Scan for the cell matching the given text and deliver its [X, Y] coordinate at center. 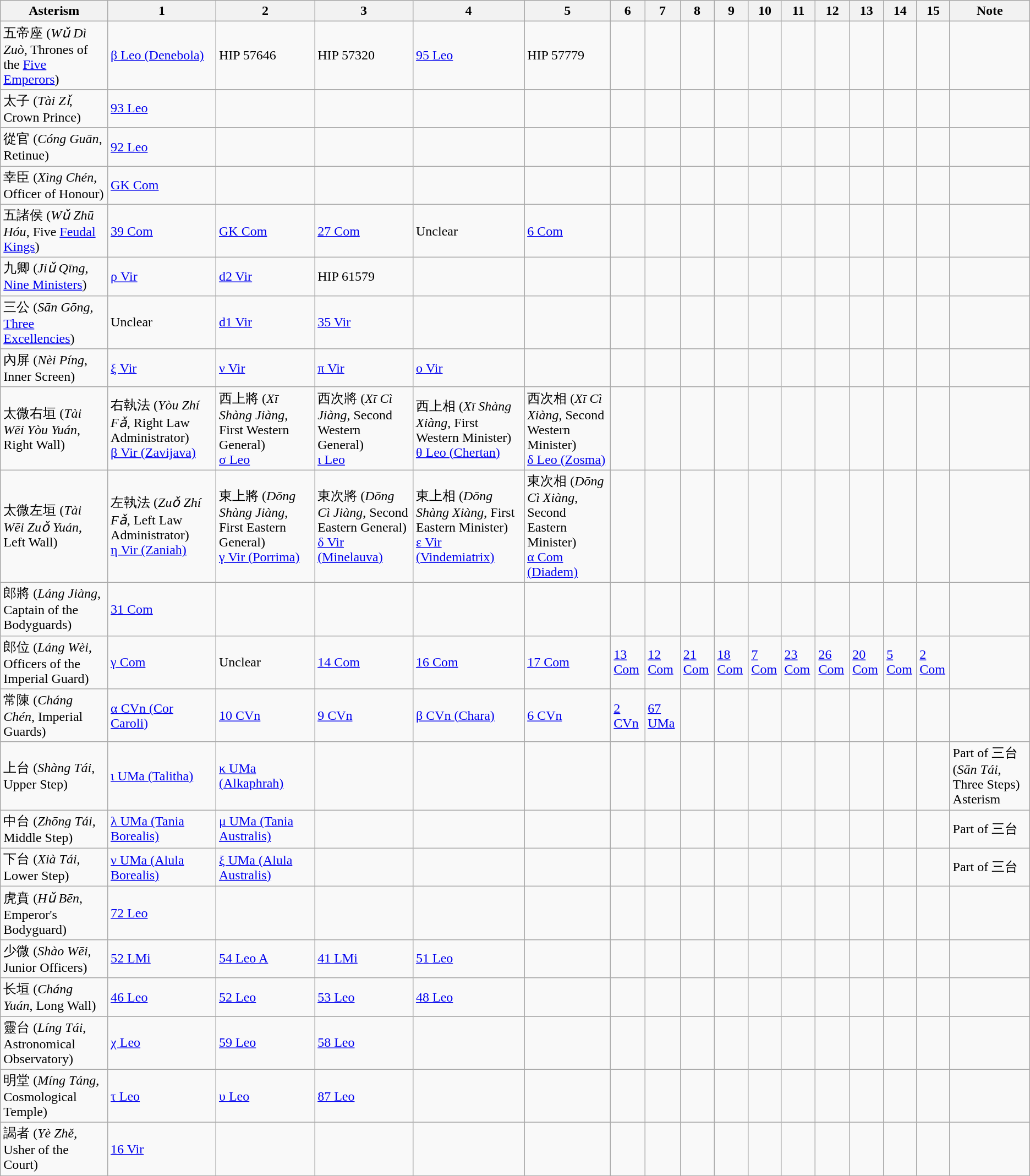
2 CVn [628, 715]
中台 (Zhōng Tái, Middle Step) [54, 829]
54 Leo A [265, 959]
西上相 (Xī Shàng Xiàng, First Western Minister)θ Leo (Chertan) [468, 428]
西上將 (Xī Shàng Jiàng, First Western General)σ Leo [265, 428]
15 [933, 11]
ρ Vir [162, 277]
東次相 (Dōng Cì Xiàng, Second Eastern Minister)α Com (Diadem) [568, 526]
Asterism [54, 11]
HIP 57320 [364, 56]
ξ UMa (Alula Australis) [265, 867]
35 Vir [364, 322]
謁者 (Yè Zhě, Usher of the Court) [54, 1149]
6 Com [568, 231]
Note [989, 11]
ν UMa (Alula Borealis) [162, 867]
67 UMa [662, 715]
20 Com [867, 663]
π Vir [364, 368]
常陳 (Cháng Chén, Imperial Guards) [54, 715]
12 [832, 11]
5 [568, 11]
郎位 (Láng Wèi, Officers of the Imperial Guard) [54, 663]
1 [162, 11]
靈台 (Líng Tái, Astronomical Observatory) [54, 1042]
58 Leo [364, 1042]
31 Com [162, 609]
11 [798, 11]
27 Com [364, 231]
4 [468, 11]
郎將 (Láng Jiàng, Captain of the Bodyguards) [54, 609]
18 Com [731, 663]
14 Com [364, 663]
β Leo (Denebola) [162, 56]
6 [628, 11]
西次將 (Xī Cì Jiàng, Second Western General)ι Leo [364, 428]
東次將 (Dōng Cì Jiàng, Second Eastern General)δ Vir (Minelauva) [364, 526]
α CVn (Cor Caroli) [162, 715]
14 [900, 11]
12 Com [662, 663]
46 Leo [162, 997]
右執法 (Yòu Zhí Fǎ, Right Law Administrator)β Vir (Zavijava) [162, 428]
κ UMa (Alkaphrah) [265, 776]
13 Com [628, 663]
2 Com [933, 663]
51 Leo [468, 959]
太微左垣 (Tài Wēi Zuǒ Yuán, Left Wall) [54, 526]
λ UMa (Tania Borealis) [162, 829]
26 Com [832, 663]
2 [265, 11]
下台 (Xià Tái, Lower Step) [54, 867]
左執法 (Zuǒ Zhí Fǎ, Left Law Administrator)η Vir (Zaniah) [162, 526]
ο Vir [468, 368]
48 Leo [468, 997]
χ Leo [162, 1042]
HIP 61579 [364, 277]
13 [867, 11]
東上將 (Dōng Shàng Jiàng, First Eastern General)γ Vir (Porrima) [265, 526]
长垣 (Cháng Yuán, Long Wall) [54, 997]
9 CVn [364, 715]
Part of 三台 (Sān Tái, Three Steps) Asterism [989, 776]
7 Com [765, 663]
少微 (Shào Wēi, Junior Officers) [54, 959]
93 Leo [162, 108]
ι UMa (Talitha) [162, 776]
ν Vir [265, 368]
太微右垣 (Tài Wēi Yòu Yuán, Right Wall) [54, 428]
23 Com [798, 663]
五諸侯 (Wǔ Zhū Hóu, Five Feudal Kings) [54, 231]
幸臣 (Xìng Chén, Officer of Honour) [54, 185]
西次相 (Xī Cì Xiàng, Second Western Minister)δ Leo (Zosma) [568, 428]
五帝座 (Wǔ Dì Zuò, Thrones of the Five Emperors) [54, 56]
72 Leo [162, 914]
16 Com [468, 663]
上台 (Shàng Tái, Upper Step) [54, 776]
5 Com [900, 663]
內屏 (Nèi Píng, Inner Screen) [54, 368]
87 Leo [364, 1096]
β CVn (Chara) [468, 715]
九卿 (Jiǔ Qīng, Nine Ministers) [54, 277]
γ Com [162, 663]
υ Leo [265, 1096]
92 Leo [162, 147]
虎賁 (Hǔ Bēn, Emperor's Bodyguard) [54, 914]
μ UMa (Tania Australis) [265, 829]
3 [364, 11]
52 Leo [265, 997]
d1 Vir [265, 322]
HIP 57646 [265, 56]
52 LMi [162, 959]
41 LMi [364, 959]
從官 (Cóng Guān, Retinue) [54, 147]
53 Leo [364, 997]
d2 Vir [265, 277]
6 CVn [568, 715]
95 Leo [468, 56]
ξ Vir [162, 368]
9 [731, 11]
HIP 57779 [568, 56]
17 Com [568, 663]
太子 (Tài Zǐ, Crown Prince) [54, 108]
8 [697, 11]
τ Leo [162, 1096]
16 Vir [162, 1149]
明堂 (Míng Táng, Cosmological Temple) [54, 1096]
7 [662, 11]
三公 (Sān Gōng, Three Excellencies) [54, 322]
21 Com [697, 663]
59 Leo [265, 1042]
東上相 (Dōng Shàng Xiàng, First Eastern Minister)ε Vir (Vindemiatrix) [468, 526]
10 [765, 11]
39 Com [162, 231]
10 CVn [265, 715]
